Provide the [x, y] coordinate of the cell's center where the given text is located.  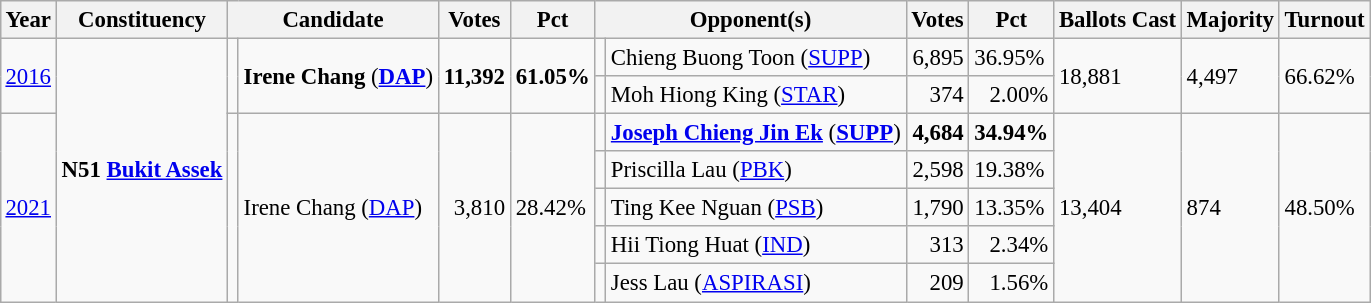
19.38% [1012, 170]
4,497 [1230, 76]
61.05% [552, 76]
Turnout [1324, 20]
Candidate [334, 20]
18,881 [1118, 76]
Opponent(s) [750, 20]
6,895 [938, 57]
Ting Kee Nguan (PSB) [756, 208]
66.62% [1324, 76]
313 [938, 245]
3,810 [474, 208]
1.56% [1012, 283]
Priscilla Lau (PBK) [756, 170]
13.35% [1012, 208]
374 [938, 95]
209 [938, 283]
874 [1230, 208]
Year [28, 20]
2016 [28, 76]
Ballots Cast [1118, 20]
4,684 [938, 133]
2.00% [1012, 95]
Joseph Chieng Jin Ek (SUPP) [756, 133]
Hii Tiong Huat (IND) [756, 245]
1,790 [938, 208]
Constituency [142, 20]
34.94% [1012, 133]
N51 Bukit Assek [142, 170]
48.50% [1324, 208]
2.34% [1012, 245]
28.42% [552, 208]
Majority [1230, 20]
Jess Lau (ASPIRASI) [756, 283]
13,404 [1118, 208]
2021 [28, 208]
36.95% [1012, 57]
Moh Hiong King (STAR) [756, 95]
2,598 [938, 170]
Chieng Buong Toon (SUPP) [756, 57]
11,392 [474, 76]
